Pinpoint the cell where the given text exists, returning its [X, Y] midpoint coordinate. 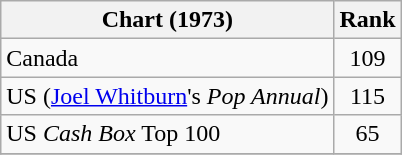
US Cash Box Top 100 [168, 134]
Chart (1973) [168, 20]
109 [368, 58]
Rank [368, 20]
115 [368, 96]
65 [368, 134]
Canada [168, 58]
US (Joel Whitburn's Pop Annual) [168, 96]
